Provide the [x, y] coordinate of the cell's center where the given text is located.  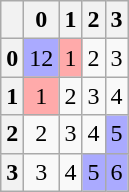
6 [116, 172]
12 [42, 58]
